Scan for the cell matching the given text and deliver its (X, Y) coordinate at center. 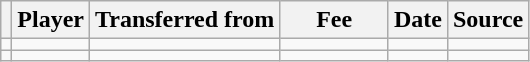
Fee (334, 20)
Source (488, 20)
Date (418, 20)
Transferred from (185, 20)
Player (51, 20)
